From the cell containing the given text, extract its center point as (x, y) coordinate. 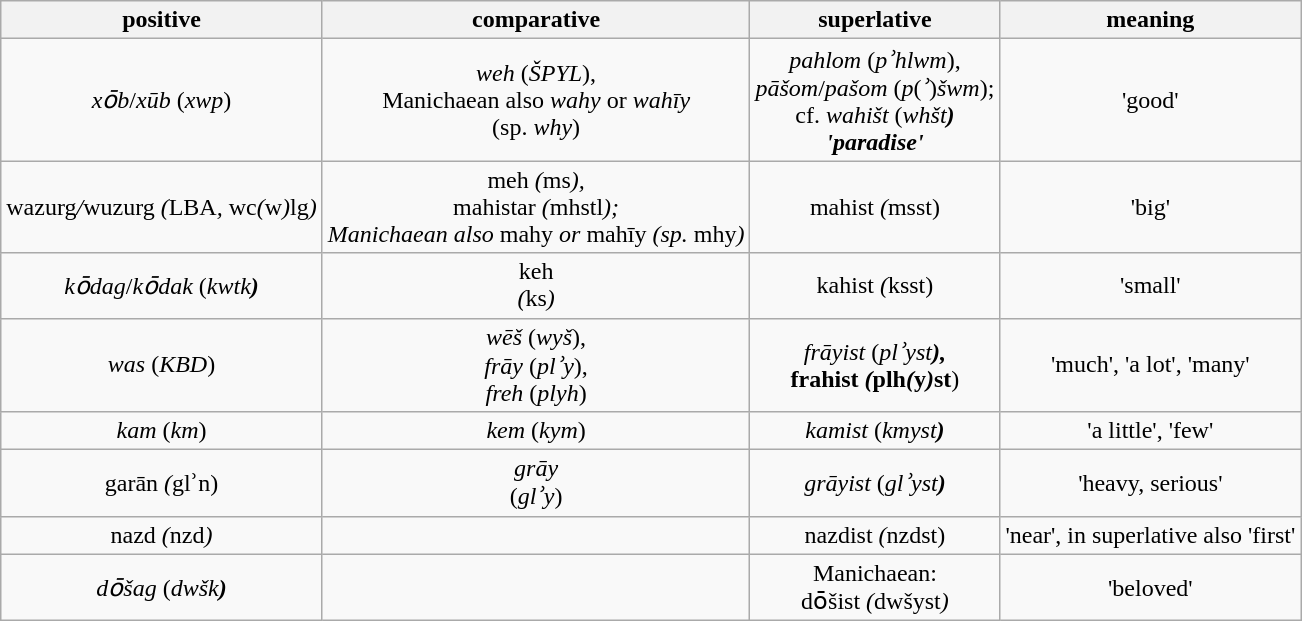
'near', in superlative also 'first' (1150, 535)
mahist (msst) (875, 207)
superlative (875, 20)
kahist (ksst) (875, 286)
wazurg/wuzurg (LBA, wc(w)lg) (162, 207)
'big' (1150, 207)
grāy(glʾy) (536, 484)
xо̄b/xūb (xwp) (162, 100)
comparative (536, 20)
wēš (wyš),frāy (plʾy),freh (plyh) (536, 365)
'heavy, serious' (1150, 484)
dо̄šag (dwšk) (162, 588)
kam (km) (162, 431)
nazdist (nzdst) (875, 535)
kamist (kmyst) (875, 431)
'a little', 'few' (1150, 431)
'beloved' (1150, 588)
pahlom (pʾhlwm),pāšom/pašom (p(ʾ)šwm);cf. wahišt (whšt)'paradise' (875, 100)
Manichaean:dо̄šist (dwšyst) (875, 588)
meaning (1150, 20)
was (KBD) (162, 365)
garān (glʾn) (162, 484)
grāyist (glʾyst) (875, 484)
kо̄dag/kо̄dak (kwtk) (162, 286)
'good' (1150, 100)
kem (kym) (536, 431)
'small' (1150, 286)
keh(ks) (536, 286)
weh (ŠPYL),Manichaean also wahy or wahīy(sp. why) (536, 100)
frāyist (plʾyst),frahist (plh(y)st) (875, 365)
positive (162, 20)
'much', 'a lot', 'many' (1150, 365)
meh (ms),mahistar (mhstl);Manichaean also mahy or mahīy (sp. mhy) (536, 207)
nazd (nzd) (162, 535)
